Locate the cell with the specified text and output its [X, Y] center coordinate. 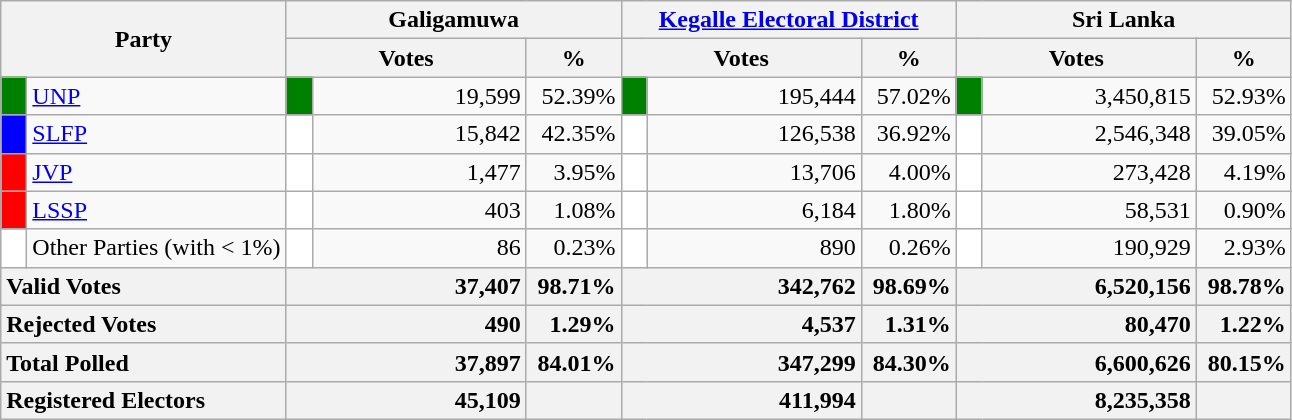
342,762 [741, 286]
45,109 [406, 400]
4.19% [1244, 172]
8,235,358 [1076, 400]
15,842 [419, 134]
36.92% [908, 134]
JVP [156, 172]
195,444 [754, 96]
3.95% [574, 172]
4,537 [741, 324]
1,477 [419, 172]
19,599 [419, 96]
2.93% [1244, 248]
0.23% [574, 248]
273,428 [1089, 172]
Registered Electors [144, 400]
190,929 [1089, 248]
13,706 [754, 172]
1.80% [908, 210]
Other Parties (with < 1%) [156, 248]
52.93% [1244, 96]
98.78% [1244, 286]
37,407 [406, 286]
37,897 [406, 362]
890 [754, 248]
411,994 [741, 400]
86 [419, 248]
UNP [156, 96]
84.30% [908, 362]
4.00% [908, 172]
Valid Votes [144, 286]
1.29% [574, 324]
3,450,815 [1089, 96]
Rejected Votes [144, 324]
1.31% [908, 324]
1.22% [1244, 324]
Galigamuwa [454, 20]
347,299 [741, 362]
Kegalle Electoral District [788, 20]
58,531 [1089, 210]
1.08% [574, 210]
0.26% [908, 248]
6,600,626 [1076, 362]
57.02% [908, 96]
Sri Lanka [1124, 20]
126,538 [754, 134]
98.69% [908, 286]
84.01% [574, 362]
Party [144, 39]
6,184 [754, 210]
403 [419, 210]
SLFP [156, 134]
6,520,156 [1076, 286]
490 [406, 324]
2,546,348 [1089, 134]
80.15% [1244, 362]
80,470 [1076, 324]
42.35% [574, 134]
0.90% [1244, 210]
98.71% [574, 286]
39.05% [1244, 134]
Total Polled [144, 362]
52.39% [574, 96]
LSSP [156, 210]
